Provide the [x, y] coordinate of the cell's center where the given text is located.  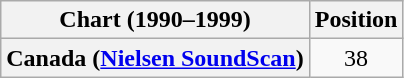
Chart (1990–1999) [155, 20]
38 [356, 58]
Position [356, 20]
Canada (Nielsen SoundScan) [155, 58]
